Identify which cell holds the provided text, then report its [x, y] central coordinate. 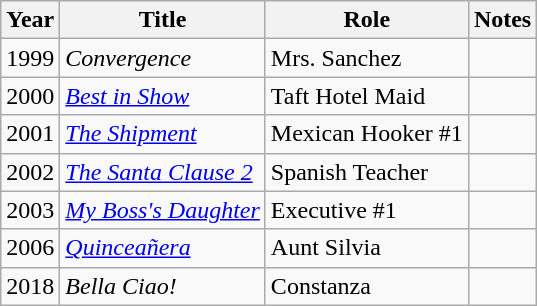
Mexican Hooker #1 [366, 134]
Title [163, 20]
The Santa Clause 2 [163, 172]
2001 [30, 134]
Quinceañera [163, 248]
Taft Hotel Maid [366, 96]
Constanza [366, 286]
Year [30, 20]
Mrs. Sanchez [366, 58]
Bella Ciao! [163, 286]
1999 [30, 58]
Role [366, 20]
2000 [30, 96]
Convergence [163, 58]
Best in Show [163, 96]
2018 [30, 286]
Notes [502, 20]
2003 [30, 210]
The Shipment [163, 134]
Spanish Teacher [366, 172]
2006 [30, 248]
Aunt Silvia [366, 248]
2002 [30, 172]
My Boss's Daughter [163, 210]
Executive #1 [366, 210]
